Output the [x, y] coordinate of the center of the cell containing the given text.  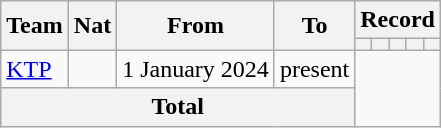
KTP [35, 69]
To [314, 26]
Nat [92, 26]
Record [398, 20]
1 January 2024 [196, 69]
present [314, 69]
Total [178, 107]
From [196, 26]
Team [35, 26]
